Return [x, y] of the center of cell containing provided text 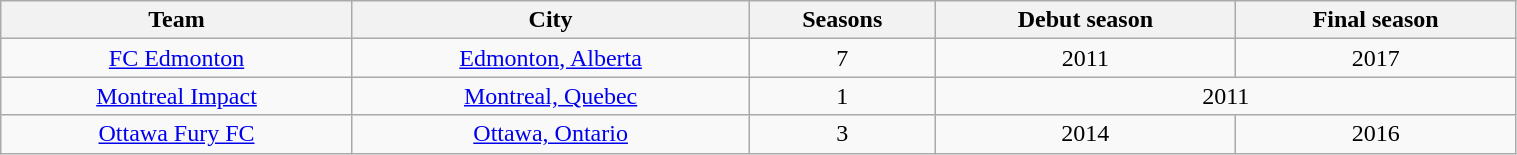
Montreal Impact [177, 96]
2016 [1376, 134]
Montreal, Quebec [550, 96]
Ottawa, Ontario [550, 134]
Debut season [1085, 20]
City [550, 20]
3 [842, 134]
Ottawa Fury FC [177, 134]
FC Edmonton [177, 58]
Final season [1376, 20]
2014 [1085, 134]
1 [842, 96]
Seasons [842, 20]
2017 [1376, 58]
Edmonton, Alberta [550, 58]
Team [177, 20]
7 [842, 58]
